Search for the cell housing the specified text and yield its (X, Y) center coordinate. 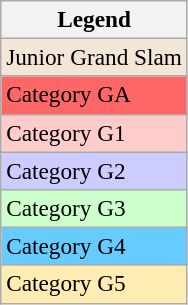
Category G5 (94, 284)
Category G1 (94, 133)
Category G2 (94, 170)
Category G4 (94, 246)
Category GA (94, 95)
Category G3 (94, 208)
Junior Grand Slam (94, 57)
Legend (94, 19)
